From the cell containing the given text, extract its center point as [X, Y] coordinate. 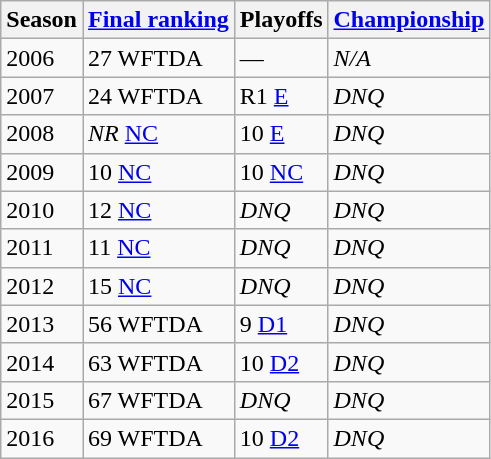
N/A [409, 58]
2013 [42, 324]
24 WFTDA [158, 96]
15 NC [158, 286]
10 E [281, 134]
2014 [42, 362]
11 NC [158, 248]
2010 [42, 210]
2016 [42, 438]
2009 [42, 172]
9 D1 [281, 324]
12 NC [158, 210]
2008 [42, 134]
NR NC [158, 134]
2006 [42, 58]
67 WFTDA [158, 400]
2007 [42, 96]
2011 [42, 248]
69 WFTDA [158, 438]
— [281, 58]
27 WFTDA [158, 58]
Championship [409, 20]
Playoffs [281, 20]
Final ranking [158, 20]
56 WFTDA [158, 324]
63 WFTDA [158, 362]
2015 [42, 400]
Season [42, 20]
R1 E [281, 96]
2012 [42, 286]
